Output the [x, y] coordinate of the center of the cell containing the given text.  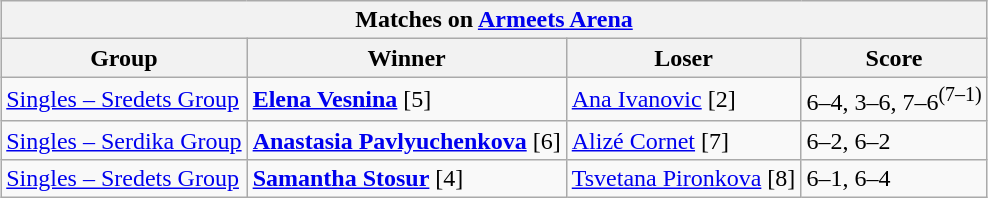
6–1, 6–4 [894, 178]
Ana Ivanovic [2] [684, 100]
Elena Vesnina [5] [406, 100]
Tsvetana Pironkova [8] [684, 178]
Alizé Cornet [7] [684, 140]
Winner [406, 58]
Matches on Armeets Arena [494, 20]
Singles – Serdika Group [124, 140]
Loser [684, 58]
6–4, 3–6, 7–6(7–1) [894, 100]
Score [894, 58]
Anastasia Pavlyuchenkova [6] [406, 140]
Group [124, 58]
6–2, 6–2 [894, 140]
Samantha Stosur [4] [406, 178]
